Detect which cell encompasses the target text, then output its (X, Y) center coordinate. 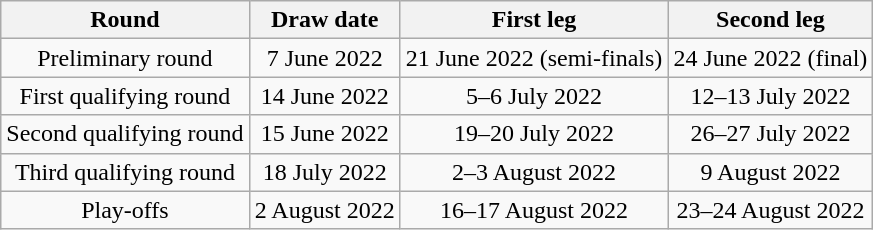
16–17 August 2022 (534, 210)
First qualifying round (125, 96)
19–20 July 2022 (534, 134)
23–24 August 2022 (770, 210)
7 June 2022 (324, 58)
18 July 2022 (324, 172)
Second qualifying round (125, 134)
2–3 August 2022 (534, 172)
21 June 2022 (semi-finals) (534, 58)
26–27 July 2022 (770, 134)
5–6 July 2022 (534, 96)
Play-offs (125, 210)
15 June 2022 (324, 134)
Second leg (770, 20)
Third qualifying round (125, 172)
First leg (534, 20)
14 June 2022 (324, 96)
2 August 2022 (324, 210)
24 June 2022 (final) (770, 58)
12–13 July 2022 (770, 96)
9 August 2022 (770, 172)
Draw date (324, 20)
Round (125, 20)
Preliminary round (125, 58)
